Search for the cell housing the specified text and yield its (x, y) center coordinate. 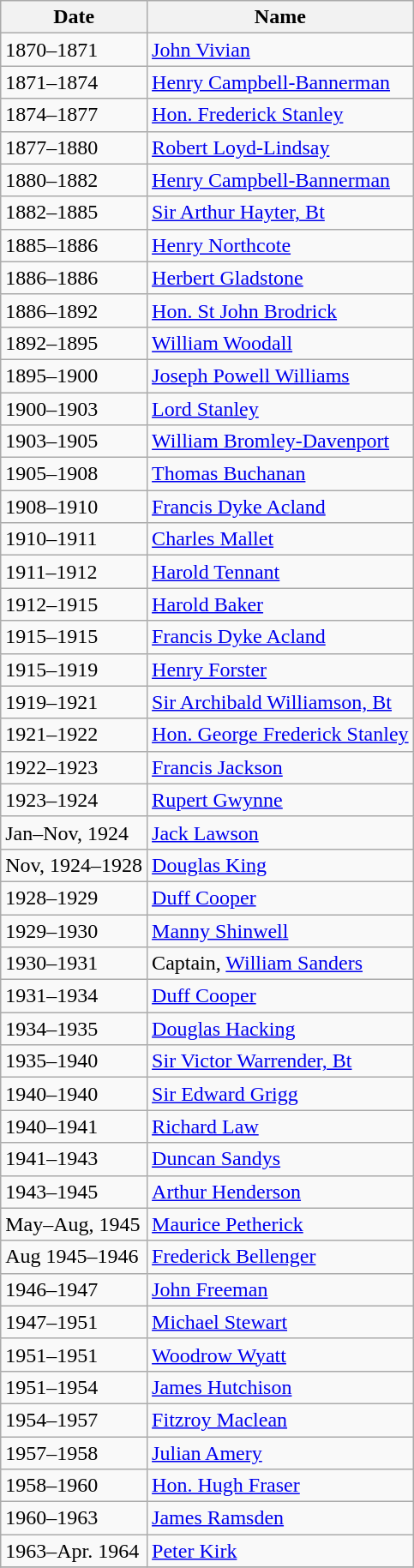
1910–1911 (74, 539)
Name (281, 17)
1871–1874 (74, 82)
1957–1958 (74, 1453)
John Vivian (281, 50)
1951–1951 (74, 1355)
1943–1945 (74, 1192)
Henry Northcote (281, 245)
William Woodall (281, 343)
Hon. Frederick Stanley (281, 115)
Fitzroy Maclean (281, 1420)
1922–1923 (74, 767)
Henry Forster (281, 670)
Charles Mallet (281, 539)
Hon. St John Brodrick (281, 310)
1900–1903 (74, 409)
1960–1963 (74, 1518)
Herbert Gladstone (281, 278)
1915–1915 (74, 637)
1908–1910 (74, 507)
1958–1960 (74, 1486)
Douglas Hacking (281, 1029)
1963–Apr. 1964 (74, 1551)
Douglas King (281, 865)
1882–1885 (74, 213)
Sir Arthur Hayter, Bt (281, 213)
1919–1921 (74, 702)
1911–1912 (74, 572)
Jack Lawson (281, 832)
1870–1871 (74, 50)
1921–1922 (74, 735)
1931–1934 (74, 996)
Lord Stanley (281, 409)
1912–1915 (74, 604)
1905–1908 (74, 474)
May–Aug, 1945 (74, 1224)
Thomas Buchanan (281, 474)
1929–1930 (74, 930)
1940–1941 (74, 1126)
1886–1886 (74, 278)
Frederick Bellenger (281, 1257)
1954–1957 (74, 1420)
Robert Loyd-Lindsay (281, 147)
John Freeman (281, 1289)
Hon. George Frederick Stanley (281, 735)
1940–1940 (74, 1094)
Arthur Henderson (281, 1192)
Date (74, 17)
Julian Amery (281, 1453)
Manny Shinwell (281, 930)
1928–1929 (74, 898)
1934–1935 (74, 1029)
William Bromley-Davenport (281, 442)
Michael Stewart (281, 1322)
1877–1880 (74, 147)
1915–1919 (74, 670)
1941–1943 (74, 1159)
Captain, William Sanders (281, 964)
1895–1900 (74, 375)
1886–1892 (74, 310)
Sir Victor Warrender, Bt (281, 1061)
Richard Law (281, 1126)
Francis Jackson (281, 767)
Hon. Hugh Fraser (281, 1486)
1923–1924 (74, 800)
1930–1931 (74, 964)
1935–1940 (74, 1061)
Maurice Petherick (281, 1224)
1892–1895 (74, 343)
1903–1905 (74, 442)
1947–1951 (74, 1322)
Peter Kirk (281, 1551)
1885–1886 (74, 245)
Duncan Sandys (281, 1159)
Nov, 1924–1928 (74, 865)
Harold Tennant (281, 572)
Harold Baker (281, 604)
1946–1947 (74, 1289)
1874–1877 (74, 115)
Sir Archibald Williamson, Bt (281, 702)
1880–1882 (74, 180)
Aug 1945–1946 (74, 1257)
Jan–Nov, 1924 (74, 832)
Joseph Powell Williams (281, 375)
James Hutchison (281, 1387)
1951–1954 (74, 1387)
James Ramsden (281, 1518)
Woodrow Wyatt (281, 1355)
Sir Edward Grigg (281, 1094)
Rupert Gwynne (281, 800)
